Provide the (X, Y) coordinate of the cell's center where the given text is located.  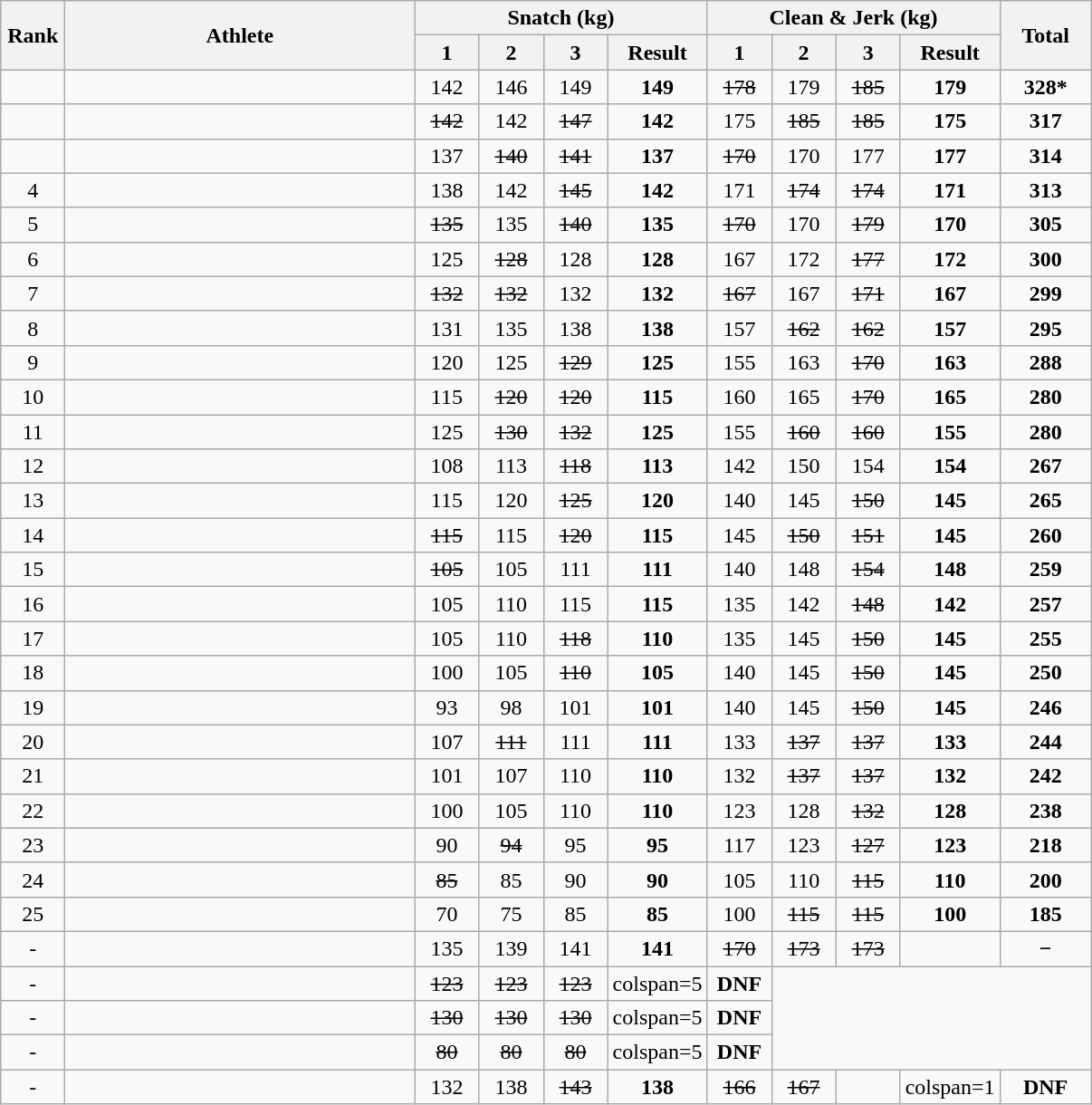
12 (33, 466)
Rank (33, 35)
117 (739, 845)
131 (447, 328)
166 (739, 1087)
260 (1045, 535)
295 (1045, 328)
21 (33, 776)
8 (33, 328)
colspan=1 (950, 1087)
70 (447, 914)
259 (1045, 570)
Total (1045, 35)
178 (739, 87)
Clean & Jerk (kg) (853, 18)
143 (576, 1087)
7 (33, 293)
127 (867, 845)
267 (1045, 466)
24 (33, 879)
75 (511, 914)
9 (33, 362)
108 (447, 466)
19 (33, 707)
314 (1045, 156)
17 (33, 639)
151 (867, 535)
18 (33, 673)
5 (33, 225)
− (1045, 948)
139 (511, 948)
305 (1045, 225)
22 (33, 811)
242 (1045, 776)
14 (33, 535)
98 (511, 707)
4 (33, 190)
15 (33, 570)
246 (1045, 707)
200 (1045, 879)
255 (1045, 639)
257 (1045, 604)
10 (33, 397)
23 (33, 845)
13 (33, 501)
16 (33, 604)
244 (1045, 742)
238 (1045, 811)
328* (1045, 87)
147 (576, 121)
25 (33, 914)
299 (1045, 293)
317 (1045, 121)
265 (1045, 501)
20 (33, 742)
Snatch (kg) (561, 18)
6 (33, 259)
11 (33, 432)
129 (576, 362)
250 (1045, 673)
146 (511, 87)
288 (1045, 362)
Athlete (240, 35)
94 (511, 845)
93 (447, 707)
300 (1045, 259)
313 (1045, 190)
218 (1045, 845)
